Capture the cell that displays the provided text and extract its (x, y) central coordinate. 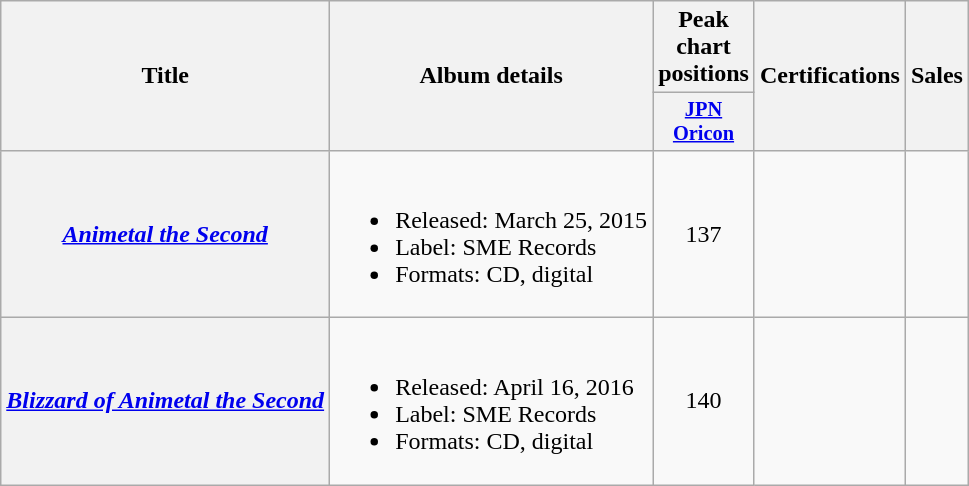
JPNOricon (704, 122)
Title (166, 76)
Sales (936, 76)
Certifications (830, 76)
Released: March 25, 2015Label: SME RecordsFormats: CD, digital (492, 234)
Blizzard of Animetal the Second (166, 402)
137 (704, 234)
Animetal the Second (166, 234)
Album details (492, 76)
140 (704, 402)
Peak chart positions (704, 47)
Released: April 16, 2016Label: SME RecordsFormats: CD, digital (492, 402)
